Extract the (X, Y) coordinate from the center of the cell holding the provided text.  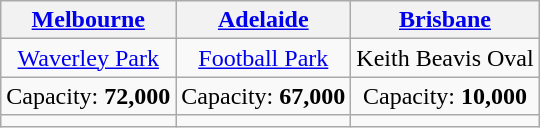
Capacity: 67,000 (264, 96)
Adelaide (264, 20)
Brisbane (445, 20)
Capacity: 72,000 (88, 96)
Melbourne (88, 20)
Capacity: 10,000 (445, 96)
Football Park (264, 58)
Keith Beavis Oval (445, 58)
Waverley Park (88, 58)
